Search for the cell housing the specified text and yield its [X, Y] center coordinate. 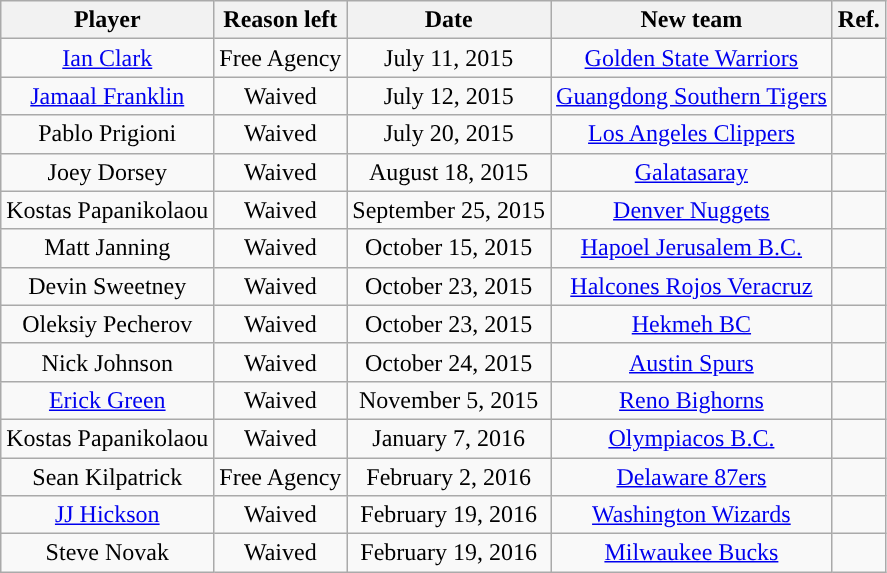
Steve Novak [108, 553]
Erick Green [108, 400]
Devin Sweetney [108, 286]
November 5, 2015 [449, 400]
Joey Dorsey [108, 172]
October 15, 2015 [449, 248]
Galatasaray [692, 172]
Reason left [280, 20]
Milwaukee Bucks [692, 553]
Nick Johnson [108, 362]
Jamaal Franklin [108, 96]
Pablo Prigioni [108, 134]
Guangdong Southern Tigers [692, 96]
Ian Clark [108, 58]
Golden State Warriors [692, 58]
September 25, 2015 [449, 210]
Date [449, 20]
New team [692, 20]
Delaware 87ers [692, 477]
Matt Janning [108, 248]
August 18, 2015 [449, 172]
July 11, 2015 [449, 58]
Halcones Rojos Veracruz [692, 286]
January 7, 2016 [449, 438]
Washington Wizards [692, 515]
Reno Bighorns [692, 400]
July 12, 2015 [449, 96]
Ref. [858, 20]
JJ Hickson [108, 515]
Player [108, 20]
July 20, 2015 [449, 134]
Hapoel Jerusalem B.C. [692, 248]
Sean Kilpatrick [108, 477]
Austin Spurs [692, 362]
Los Angeles Clippers [692, 134]
Oleksiy Pecherov [108, 324]
Olympiacos B.C. [692, 438]
Hekmeh BC [692, 324]
October 24, 2015 [449, 362]
February 2, 2016 [449, 477]
Denver Nuggets [692, 210]
